Capture the cell that displays the provided text and extract its [x, y] central coordinate. 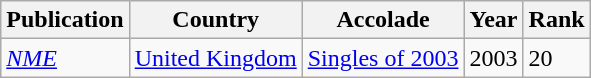
United Kingdom [216, 58]
Accolade [383, 20]
Rank [556, 20]
2003 [494, 58]
Country [216, 20]
Year [494, 20]
Singles of 2003 [383, 58]
Publication [65, 20]
20 [556, 58]
NME [65, 58]
